Identify which cell holds the provided text, then report its (X, Y) central coordinate. 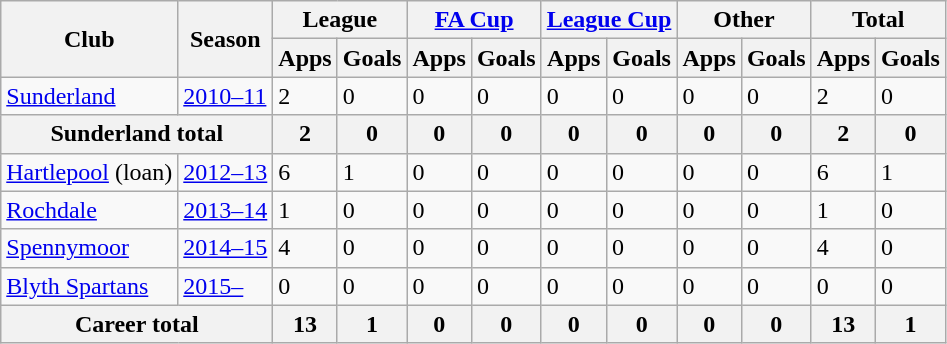
Hartlepool (loan) (90, 172)
2010–11 (226, 96)
Blyth Spartans (90, 286)
2015– (226, 286)
Club (90, 39)
2012–13 (226, 172)
Sunderland total (137, 134)
League Cup (609, 20)
Spennymoor (90, 248)
Rochdale (90, 210)
Other (744, 20)
2013–14 (226, 210)
2014–15 (226, 248)
League (340, 20)
Season (226, 39)
FA Cup (474, 20)
Career total (137, 324)
Total (878, 20)
Sunderland (90, 96)
